Determine the (x, y) coordinate at the center of the cell enclosing the given text.  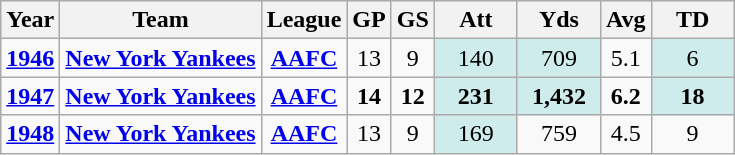
759 (558, 134)
12 (412, 96)
4.5 (626, 134)
1948 (30, 134)
TD (692, 20)
709 (558, 58)
Yds (558, 20)
140 (476, 58)
5.1 (626, 58)
6 (692, 58)
GS (412, 20)
Avg (626, 20)
Year (30, 20)
1947 (30, 96)
6.2 (626, 96)
GP (369, 20)
231 (476, 96)
Team (160, 20)
League (304, 20)
14 (369, 96)
169 (476, 134)
1946 (30, 58)
Att (476, 20)
18 (692, 96)
1,432 (558, 96)
